From the cell containing the given text, extract its center point as (X, Y) coordinate. 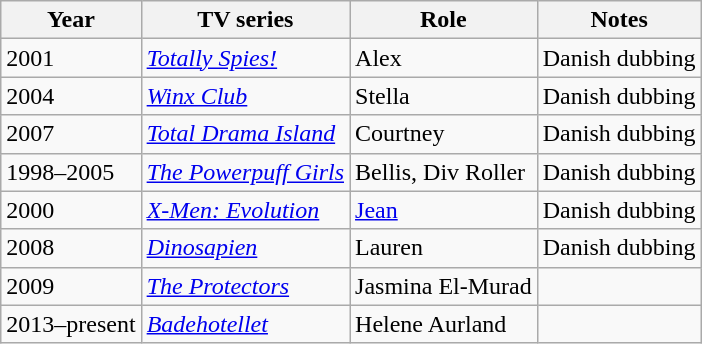
Total Drama Island (245, 134)
Winx Club (245, 96)
2013–present (71, 324)
Lauren (444, 248)
The Powerpuff Girls (245, 172)
2000 (71, 210)
TV series (245, 20)
Jean (444, 210)
2007 (71, 134)
Stella (444, 96)
2001 (71, 58)
X-Men: Evolution (245, 210)
Dinosapien (245, 248)
Year (71, 20)
2004 (71, 96)
The Protectors (245, 286)
2008 (71, 248)
Notes (619, 20)
Bellis, Div Roller (444, 172)
1998–2005 (71, 172)
Totally Spies! (245, 58)
Badehotellet (245, 324)
Role (444, 20)
Courtney (444, 134)
2009 (71, 286)
Alex (444, 58)
Helene Aurland (444, 324)
Jasmina El-Murad (444, 286)
